For the text-containing cell, return its midpoint in (x, y) coordinate format. 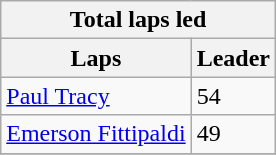
49 (233, 134)
Total laps led (138, 20)
Emerson Fittipaldi (96, 134)
Laps (96, 58)
Paul Tracy (96, 96)
Leader (233, 58)
54 (233, 96)
